Detect which cell encompasses the target text, then output its [x, y] center coordinate. 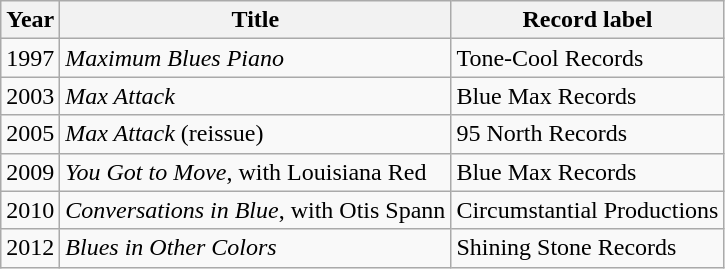
95 North Records [588, 134]
2003 [30, 96]
2010 [30, 210]
Conversations in Blue, with Otis Spann [256, 210]
You Got to Move, with Louisiana Red [256, 172]
2005 [30, 134]
Title [256, 20]
Year [30, 20]
Max Attack (reissue) [256, 134]
Shining Stone Records [588, 248]
2009 [30, 172]
Record label [588, 20]
Tone-Cool Records [588, 58]
1997 [30, 58]
Circumstantial Productions [588, 210]
2012 [30, 248]
Blues in Other Colors [256, 248]
Maximum Blues Piano [256, 58]
Max Attack [256, 96]
